Return (X, Y) of the center of cell containing provided text 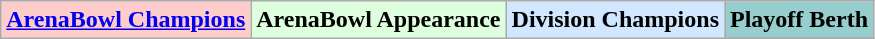
Playoff Berth (798, 20)
ArenaBowl Appearance (378, 20)
Division Champions (615, 20)
ArenaBowl Champions (126, 20)
